Pinpoint the cell where the given text exists, returning its (X, Y) midpoint coordinate. 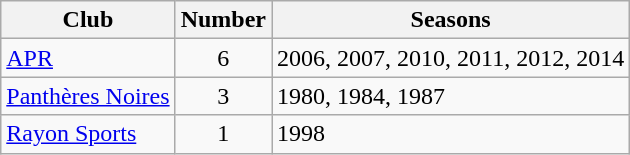
Number (223, 20)
1980, 1984, 1987 (451, 96)
1998 (451, 134)
3 (223, 96)
2006, 2007, 2010, 2011, 2012, 2014 (451, 58)
Seasons (451, 20)
1 (223, 134)
Panthères Noires (88, 96)
Rayon Sports (88, 134)
Club (88, 20)
6 (223, 58)
APR (88, 58)
